Search for the cell housing the specified text and yield its [x, y] center coordinate. 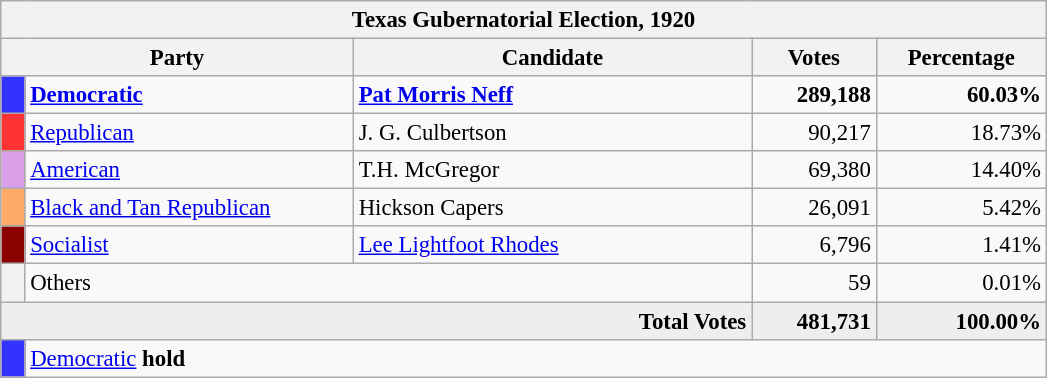
Candidate [552, 58]
1.41% [961, 245]
Lee Lightfoot Rhodes [552, 245]
289,188 [814, 95]
14.40% [961, 170]
Republican [189, 133]
18.73% [961, 133]
American [189, 170]
Democratic [189, 95]
Percentage [961, 58]
T.H. McGregor [552, 170]
Pat Morris Neff [552, 95]
Hickson Capers [552, 208]
5.42% [961, 208]
Party [178, 58]
90,217 [814, 133]
60.03% [961, 95]
100.00% [961, 321]
69,380 [814, 170]
J. G. Culbertson [552, 133]
Socialist [189, 245]
Votes [814, 58]
Others [388, 283]
Texas Gubernatorial Election, 1920 [524, 20]
Total Votes [376, 321]
481,731 [814, 321]
Democratic hold [536, 358]
6,796 [814, 245]
59 [814, 283]
Black and Tan Republican [189, 208]
0.01% [961, 283]
26,091 [814, 208]
